Detect which cell encompasses the target text, then output its (x, y) center coordinate. 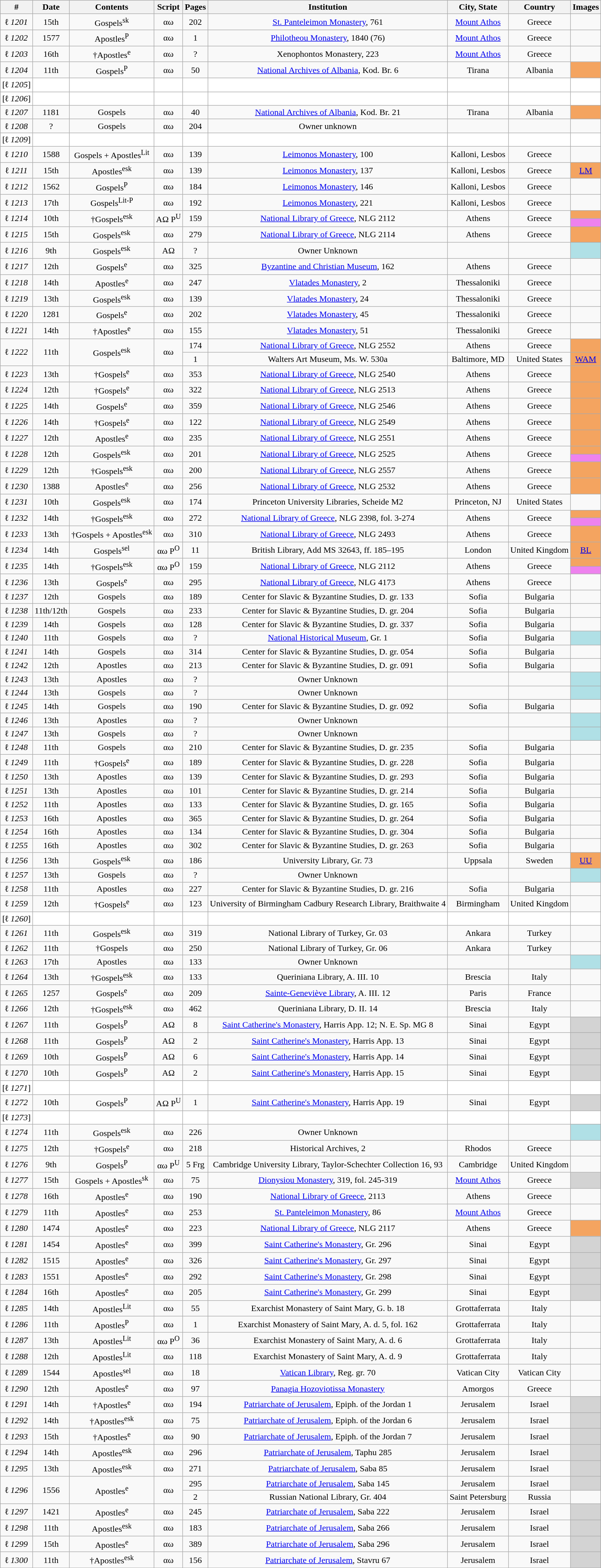
227 (195, 889)
ℓ 1240 (17, 638)
55 (195, 1308)
253 (195, 1213)
[ℓ 1273] (17, 1117)
Saint Catherine's Monastery, Harris App. 13 (328, 1041)
Leimonos Monastery, 100 (328, 155)
ℓ 1236 (17, 582)
Philotheou Monastery, 1840 (76) (328, 38)
ℓ 1287 (17, 1341)
399 (195, 1244)
Contents (111, 7)
Xenophontos Monastery, 223 (328, 54)
Paris (478, 993)
272 (195, 518)
Apostlessel (111, 1372)
Cambridge University Library, Taylor-Schechter Collection 16, 93 (328, 1164)
Institution (328, 7)
247 (195, 282)
ℓ 1222 (17, 352)
ℓ 1231 (17, 502)
223 (195, 1228)
Saint Catherine's Monastery, Harris App. 14 (328, 1057)
ℓ 1252 (17, 804)
ℓ 1239 (17, 624)
National Historical Museum, Gr. 1 (328, 638)
Images (586, 7)
ℓ 1277 (17, 1180)
256 (195, 486)
226 (195, 1132)
ℓ 1216 (17, 251)
ℓ 1285 (17, 1308)
314 (195, 652)
Center for Slavic & Byzantine Studies, D. gr. 216 (328, 889)
University Library, Gr. 73 (328, 860)
ℓ 1283 (17, 1277)
ℓ 1221 (17, 331)
ℓ 1300 (17, 1560)
ℓ 1295 (17, 1468)
ℓ 1246 (17, 720)
London (478, 550)
11 (195, 550)
Center for Slavic & Byzantine Studies, D. gr. 235 (328, 748)
ℓ 1280 (17, 1228)
ℓ 1226 (17, 422)
National Library of Greece, 2113 (328, 1196)
St. Panteleimon Monastery, 761 (328, 22)
Byzantine and Christian Museum, 162 (328, 267)
Center for Slavic & Byzantine Studies, D. gr. 092 (328, 706)
Patriarchate of Jerusalem, Saba 296 (328, 1544)
Patriarchate of Jerusalem, Saba 222 (328, 1512)
ℓ 1256 (17, 860)
209 (195, 993)
Center for Slavic & Byzantine Studies, D. gr. 054 (328, 652)
Script (168, 7)
213 (195, 665)
ℓ 1270 (17, 1073)
Center for Slavic & Byzantine Studies, D. gr. 337 (328, 624)
National Library of Turkey, Gr. 06 (328, 948)
ℓ 1288 (17, 1356)
ℓ 1238 (17, 611)
Patriarchate of Jerusalem, Epiph. of the Jordan 7 (328, 1437)
204 (195, 126)
1257 (51, 993)
Patriarchate of Jerusalem, Saba 266 (328, 1528)
Saint Catherine's Monastery, Gr. 298 (328, 1277)
Owner unknown (328, 126)
359 (195, 406)
186 (195, 860)
Sainte-Geneviève Library, A. III. 12 (328, 993)
[ℓ 1209] (17, 139)
ℓ 1282 (17, 1261)
National Library of Greece, NLG 2398, fol. 3-274 (328, 518)
18 (195, 1372)
1181 (51, 112)
Russia (539, 1497)
ℓ 1264 (17, 977)
†Gospels + Apostlesesk (111, 534)
Queriniana Library, D. II. 14 (328, 1009)
Saint Catherine's Monastery, Gr. 296 (328, 1244)
ℓ 1241 (17, 652)
325 (195, 267)
ℓ 1268 (17, 1041)
194 (195, 1404)
235 (195, 438)
50 (195, 70)
123 (195, 903)
University of Birmingham Cadbury Research Library, Braithwaite 4 (328, 903)
ℓ 1229 (17, 470)
1474 (51, 1228)
6 (195, 1057)
Patriarchate of Jerusalem, Saba 145 (328, 1483)
ℓ 1298 (17, 1528)
1454 (51, 1244)
296 (195, 1453)
36 (195, 1341)
302 (195, 846)
National Library of Greece, NLG 2114 (328, 234)
101 (195, 791)
UU (586, 860)
Sweden (539, 860)
1551 (51, 1277)
ℓ 1210 (17, 155)
201 (195, 454)
Patriarchate of Jerusalem, Saba 85 (328, 1468)
292 (195, 1277)
†Gospels (111, 948)
Baltimore, MD (478, 359)
Saint Catherine's Monastery, Harris App. 19 (328, 1103)
205 (195, 1292)
218 (195, 1149)
Princeton University Libraries, Scheide M2 (328, 502)
ℓ 1212 (17, 186)
Saint Petersburg (478, 1497)
Gospels + Apostlessk (111, 1180)
183 (195, 1528)
National Library of Greece, NLG 2525 (328, 454)
Walters Art Museum, Ms. W. 530a (328, 359)
ℓ 1269 (17, 1057)
156 (195, 1560)
ℓ 1296 (17, 1490)
ℓ 1255 (17, 846)
Saint Catherine's Monastery, Harris App. 12; N. E. Sp. MG 8 (328, 1025)
184 (195, 186)
ℓ 1234 (17, 550)
National Library of Greece, NLG 2532 (328, 486)
ℓ 1211 (17, 170)
National Library of Greece, NLG 2117 (328, 1228)
National Library of Greece, NLG 2513 (328, 390)
St. Panteleimon Monastery, 86 (328, 1213)
90 (195, 1437)
αω PU (168, 1164)
ℓ 1265 (17, 993)
ℓ 1261 (17, 934)
ℓ 1235 (17, 566)
ℓ 1213 (17, 203)
250 (195, 948)
ℓ 1203 (17, 54)
ℓ 1278 (17, 1196)
Cambridge (478, 1164)
ℓ 1275 (17, 1149)
ℓ 1204 (17, 70)
Center for Slavic & Byzantine Studies, D. gr. 165 (328, 804)
National Library of Greece, NLG 2540 (328, 374)
ℓ 1289 (17, 1372)
Vlatades Monastery, 45 (328, 315)
France (539, 993)
ℓ 1294 (17, 1453)
ℓ 1297 (17, 1512)
Saint Catherine's Monastery, Gr. 299 (328, 1292)
1562 (51, 186)
Princeton, NJ (478, 502)
[ℓ 1271] (17, 1088)
1556 (51, 1490)
389 (195, 1544)
1281 (51, 315)
ℓ 1243 (17, 679)
City, State (478, 7)
ℓ 1208 (17, 126)
Gospels + ApostlesLit (111, 155)
National Library of Greece, NLG 2549 (328, 422)
Panagia Hozoviotissa Monastery (328, 1389)
ℓ 1217 (17, 267)
National Library of Greece, NLG 2546 (328, 406)
ℓ 1299 (17, 1544)
ℓ 1254 (17, 832)
ℓ 1201 (17, 22)
Country (539, 7)
ℓ 1228 (17, 454)
310 (195, 534)
ℓ 1251 (17, 791)
BL (586, 550)
ℓ 1249 (17, 763)
192 (195, 203)
Center for Slavic & Byzantine Studies, D. gr. 133 (328, 597)
[ℓ 1260] (17, 919)
Center for Slavic & Byzantine Studies, D. gr. 264 (328, 818)
Russian National Library, Gr. 404 (328, 1497)
Pages (195, 7)
Rhodos (478, 1149)
ℓ 1245 (17, 706)
11th/12th (51, 611)
155 (195, 331)
LM (586, 170)
ℓ 1244 (17, 693)
ℓ 1248 (17, 748)
[ℓ 1206] (17, 98)
National Library of Greece, NLG 2552 (328, 345)
ℓ 1218 (17, 282)
ℓ 1214 (17, 219)
National Library of Greece, NLG 2493 (328, 534)
Uppsala (478, 860)
Vlatades Monastery, 51 (328, 331)
ℓ 1293 (17, 1437)
ℓ 1266 (17, 1009)
GospelsLit-P (111, 203)
Vlatades Monastery, 24 (328, 298)
Exarchist Monastery of Saint Mary, G. b. 18 (328, 1308)
British Library, Add MS 32643, ff. 185–195 (328, 550)
ℓ 1230 (17, 486)
Historical Archives, 2 (328, 1149)
Gospelssk (111, 22)
Queriniana Library, A. III. 10 (328, 977)
200 (195, 470)
Amorgos (478, 1389)
Patriarchate of Jerusalem, Epiph. of the Jordan 6 (328, 1420)
322 (195, 390)
ℓ 1286 (17, 1325)
ℓ 1233 (17, 534)
233 (195, 611)
ℓ 1247 (17, 734)
Date (51, 7)
ℓ 1202 (17, 38)
ℓ 1225 (17, 406)
Vatican Library, Reg. gr. 70 (328, 1372)
Patriarchate of Jerusalem, Stavru 67 (328, 1560)
1588 (51, 155)
Gospelssel (111, 550)
279 (195, 234)
ℓ 1223 (17, 374)
462 (195, 1009)
122 (195, 422)
1544 (51, 1372)
ℓ 1232 (17, 518)
Exarchist Monastery of Saint Mary, A. d. 5, fol. 162 (328, 1325)
353 (195, 374)
National Archives of Albania, Kod. Br. 6 (328, 70)
1388 (51, 486)
271 (195, 1468)
Patriarchate of Jerusalem, Taphu 285 (328, 1453)
Center for Slavic & Byzantine Studies, D. gr. 304 (328, 832)
1577 (51, 38)
Center for Slavic & Byzantine Studies, D. gr. 228 (328, 763)
1421 (51, 1512)
Dionysiou Monastery, 319, fol. 245-319 (328, 1180)
ℓ 1292 (17, 1420)
ℓ 1263 (17, 962)
1515 (51, 1261)
5 Frg (195, 1164)
210 (195, 748)
Center for Slavic & Byzantine Studies, D. gr. 293 (328, 777)
National Library of Greece, NLG 2551 (328, 438)
ℓ 1291 (17, 1404)
Saint Catherine's Monastery, Gr. 297 (328, 1261)
Patriarchate of Jerusalem, Epiph. of the Jordan 1 (328, 1404)
Leimonos Monastery, 221 (328, 203)
Center for Slavic & Byzantine Studies, D. gr. 214 (328, 791)
319 (195, 934)
118 (195, 1356)
365 (195, 818)
245 (195, 1512)
Leimonos Monastery, 137 (328, 170)
Leimonos Monastery, 146 (328, 186)
326 (195, 1261)
128 (195, 624)
National Archives of Albania, Kod. Br. 21 (328, 112)
Saint Catherine's Monastery, Harris App. 15 (328, 1073)
Birmingham (478, 903)
Center for Slavic & Byzantine Studies, D. gr. 204 (328, 611)
ℓ 1242 (17, 665)
134 (195, 832)
8 (195, 1025)
ℓ 1215 (17, 234)
ℓ 1253 (17, 818)
Exarchist Monastery of Saint Mary, A. d. 9 (328, 1356)
National Library of Greece, NLG 4173 (328, 582)
National Library of Turkey, Gr. 03 (328, 934)
ℓ 1227 (17, 438)
[ℓ 1205] (17, 85)
97 (195, 1389)
ℓ 1276 (17, 1164)
ℓ 1259 (17, 903)
# (17, 7)
ℓ 1257 (17, 875)
ℓ 1274 (17, 1132)
ℓ 1281 (17, 1244)
Center for Slavic & Byzantine Studies, D. gr. 091 (328, 665)
ℓ 1224 (17, 390)
National Library of Greece, NLG 2557 (328, 470)
ℓ 1207 (17, 112)
WAM (586, 359)
ℓ 1267 (17, 1025)
ℓ 1250 (17, 777)
ℓ 1284 (17, 1292)
40 (195, 112)
ℓ 1237 (17, 597)
Center for Slavic & Byzantine Studies, D. gr. 263 (328, 846)
ℓ 1290 (17, 1389)
ℓ 1279 (17, 1213)
ℓ 1220 (17, 315)
Vlatades Monastery, 2 (328, 282)
ℓ 1219 (17, 298)
ℓ 1262 (17, 948)
ℓ 1272 (17, 1103)
Exarchist Monastery of Saint Mary, A. d. 6 (328, 1341)
ℓ 1258 (17, 889)
